Output the [X, Y] coordinate of the center of the cell containing the given text.  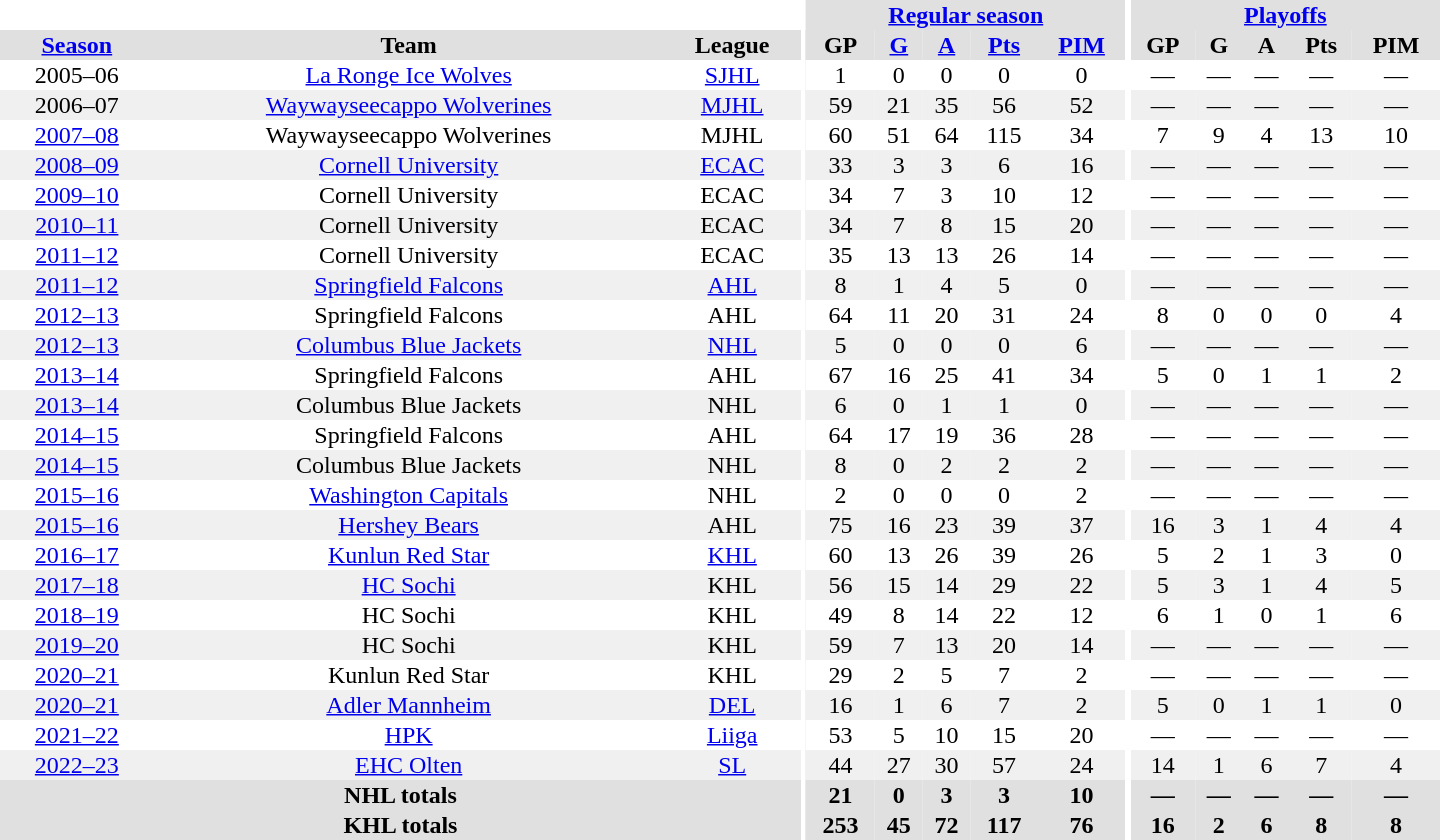
Liiga [732, 735]
51 [899, 135]
28 [1082, 435]
9 [1219, 135]
2016–17 [77, 555]
31 [1004, 315]
17 [899, 435]
27 [899, 765]
49 [840, 615]
2017–18 [77, 585]
2010–11 [77, 225]
2018–19 [77, 615]
KHL totals [400, 825]
25 [947, 375]
SJHL [732, 75]
NHL totals [400, 795]
30 [947, 765]
253 [840, 825]
75 [840, 525]
57 [1004, 765]
37 [1082, 525]
Team [409, 45]
52 [1082, 105]
115 [1004, 135]
2007–08 [77, 135]
44 [840, 765]
HPK [409, 735]
23 [947, 525]
EHC Olten [409, 765]
41 [1004, 375]
53 [840, 735]
45 [899, 825]
Hershey Bears [409, 525]
League [732, 45]
2022–23 [77, 765]
SL [732, 765]
19 [947, 435]
Season [77, 45]
2006–07 [77, 105]
Regular season [966, 15]
2019–20 [77, 645]
2021–22 [77, 735]
Playoffs [1286, 15]
2009–10 [77, 195]
11 [899, 315]
2008–09 [77, 165]
Adler Mannheim [409, 705]
33 [840, 165]
2005–06 [77, 75]
72 [947, 825]
117 [1004, 825]
DEL [732, 705]
La Ronge Ice Wolves [409, 75]
76 [1082, 825]
67 [840, 375]
Washington Capitals [409, 495]
36 [1004, 435]
